Output the [x, y] coordinate of the center of the cell containing the given text.  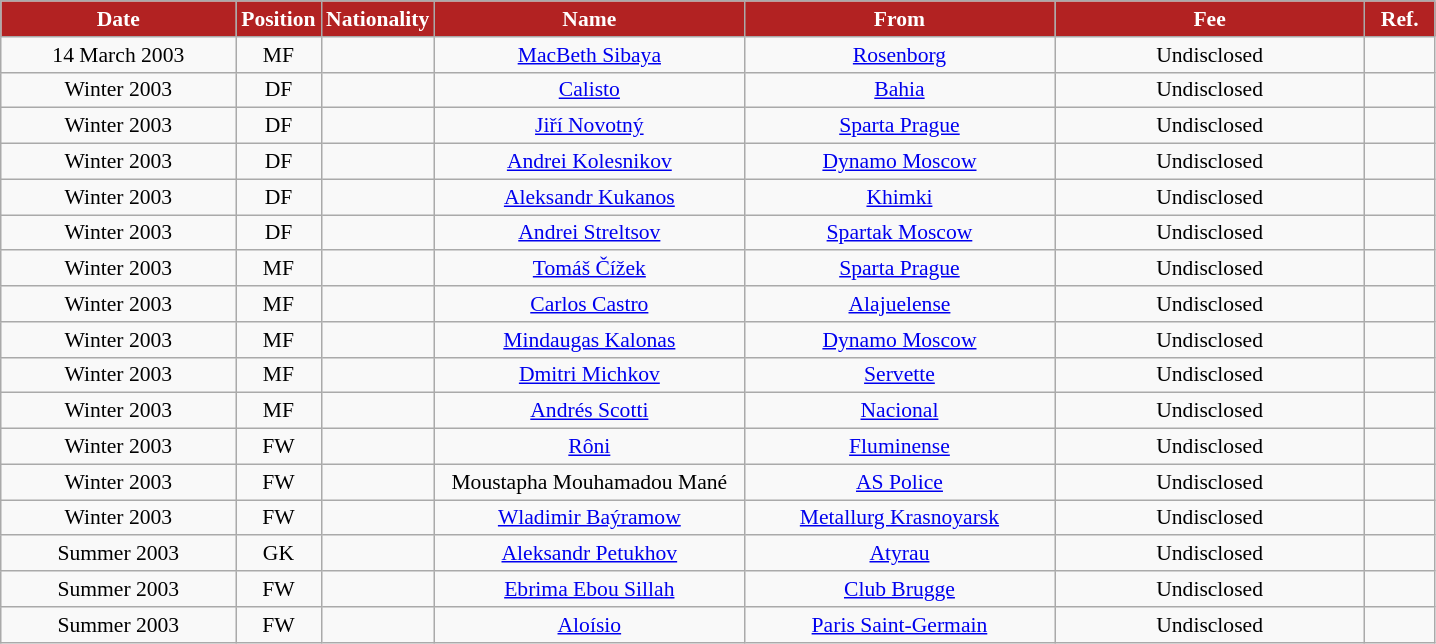
Fee [1210, 19]
Carlos Castro [589, 304]
Rôni [589, 447]
Calisto [589, 90]
GK [278, 554]
Dmitri Michkov [589, 375]
Rosenborg [899, 55]
Jiří Novotný [589, 126]
Date [118, 19]
Andrei Kolesnikov [589, 162]
MacBeth Sibaya [589, 55]
Paris Saint-Germain [899, 625]
Mindaugas Kalonas [589, 340]
Bahia [899, 90]
Nationality [378, 19]
AS Police [899, 482]
Andrés Scotti [589, 411]
Aloísio [589, 625]
Khimki [899, 197]
Fluminense [899, 447]
Nacional [899, 411]
Club Brugge [899, 589]
Moustapha Mouhamadou Mané [589, 482]
Wladimir Baýramow [589, 518]
Name [589, 19]
Andrei Streltsov [589, 233]
From [899, 19]
Servette [899, 375]
Ebrima Ebou Sillah [589, 589]
Metallurg Krasnoyarsk [899, 518]
Aleksandr Kukanos [589, 197]
Spartak Moscow [899, 233]
14 March 2003 [118, 55]
Aleksandr Petukhov [589, 554]
Ref. [1400, 19]
Tomáš Čížek [589, 269]
Atyrau [899, 554]
Alajuelense [899, 304]
Position [278, 19]
